Return (X, Y) of the center of cell containing provided text 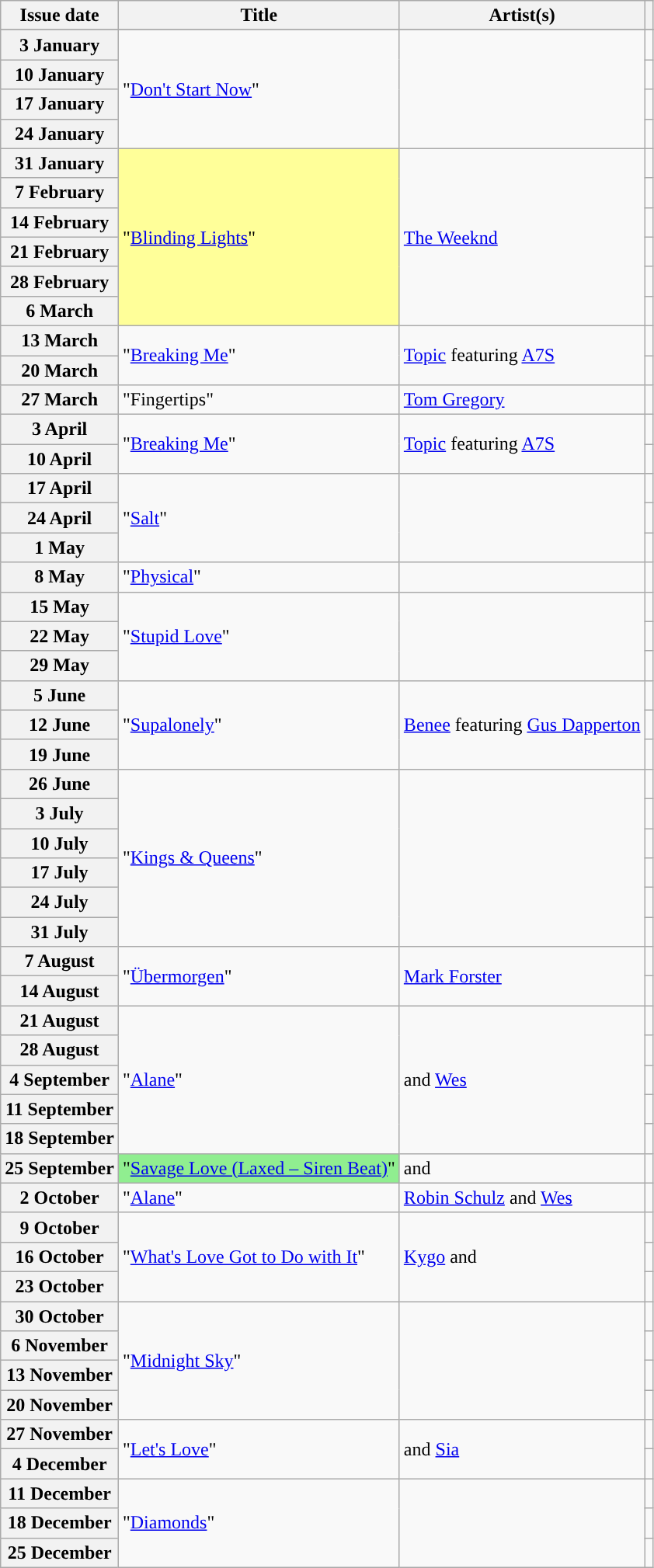
20 March (60, 370)
7 February (60, 193)
Mark Forster (522, 976)
18 December (60, 1523)
Title (259, 16)
24 January (60, 134)
2 October (60, 1198)
6 March (60, 311)
24 April (60, 518)
"Übermorgen" (259, 976)
1 May (60, 548)
Robin Schulz and Wes (522, 1198)
15 May (60, 607)
"Savage Love (Laxed – Siren Beat)" (259, 1168)
17 July (60, 873)
4 December (60, 1464)
"Physical" (259, 577)
21 August (60, 1020)
14 August (60, 991)
"What's Love Got to Do with It" (259, 1257)
22 May (60, 636)
28 February (60, 281)
11 September (60, 1109)
5 June (60, 695)
27 March (60, 400)
"Fingertips" (259, 400)
21 February (60, 252)
10 January (60, 75)
"Salt" (259, 518)
12 June (60, 725)
Artist(s) (522, 16)
16 October (60, 1257)
19 June (60, 754)
"Stupid Love" (259, 636)
Issue date (60, 16)
and (522, 1168)
"Let's Love" (259, 1449)
Benee featuring Gus Dapperton (522, 725)
3 April (60, 429)
"Don't Start Now" (259, 89)
"Midnight Sky" (259, 1361)
24 July (60, 902)
14 February (60, 222)
"Kings & Queens" (259, 857)
20 November (60, 1405)
28 August (60, 1050)
18 September (60, 1139)
23 October (60, 1286)
10 April (60, 459)
13 March (60, 340)
6 November (60, 1346)
11 December (60, 1493)
and Wes (522, 1080)
"Diamonds" (259, 1523)
Kygo and (522, 1257)
"Blinding Lights" (259, 237)
25 December (60, 1552)
29 May (60, 666)
3 July (60, 813)
7 August (60, 961)
30 October (60, 1316)
Tom Gregory (522, 400)
13 November (60, 1375)
9 October (60, 1227)
and Sia (522, 1449)
27 November (60, 1434)
31 January (60, 163)
4 September (60, 1080)
The Weeknd (522, 237)
26 June (60, 784)
"Supalonely" (259, 725)
17 April (60, 488)
8 May (60, 577)
10 July (60, 843)
17 January (60, 104)
3 January (60, 45)
25 September (60, 1168)
31 July (60, 932)
